Output the [X, Y] coordinate of the center of the cell containing the given text.  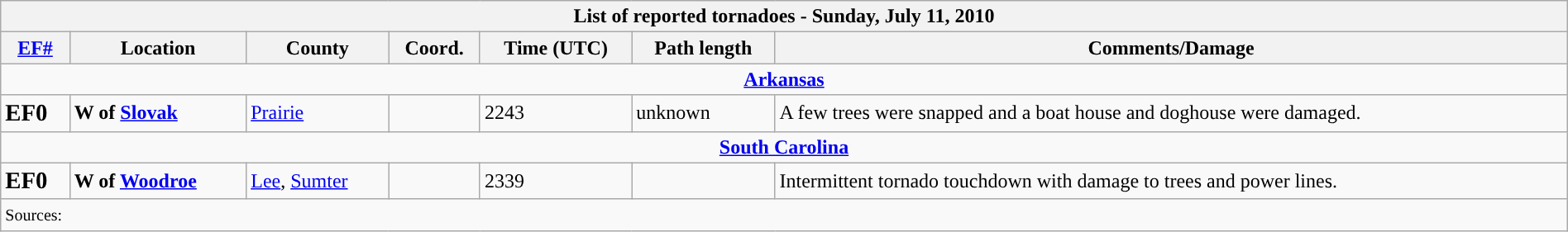
W of Slovak [157, 113]
W of Woodroe [157, 181]
Sources: [784, 215]
unknown [703, 113]
2243 [556, 113]
Comments/Damage [1171, 48]
2339 [556, 181]
Path length [703, 48]
Lee, Sumter [318, 181]
Location [157, 48]
South Carolina [784, 147]
Intermittent tornado touchdown with damage to trees and power lines. [1171, 181]
Prairie [318, 113]
Arkansas [784, 79]
List of reported tornadoes - Sunday, July 11, 2010 [784, 17]
Coord. [435, 48]
A few trees were snapped and a boat house and doghouse were damaged. [1171, 113]
County [318, 48]
EF# [36, 48]
Time (UTC) [556, 48]
